Identify which cell holds the provided text, then report its [X, Y] central coordinate. 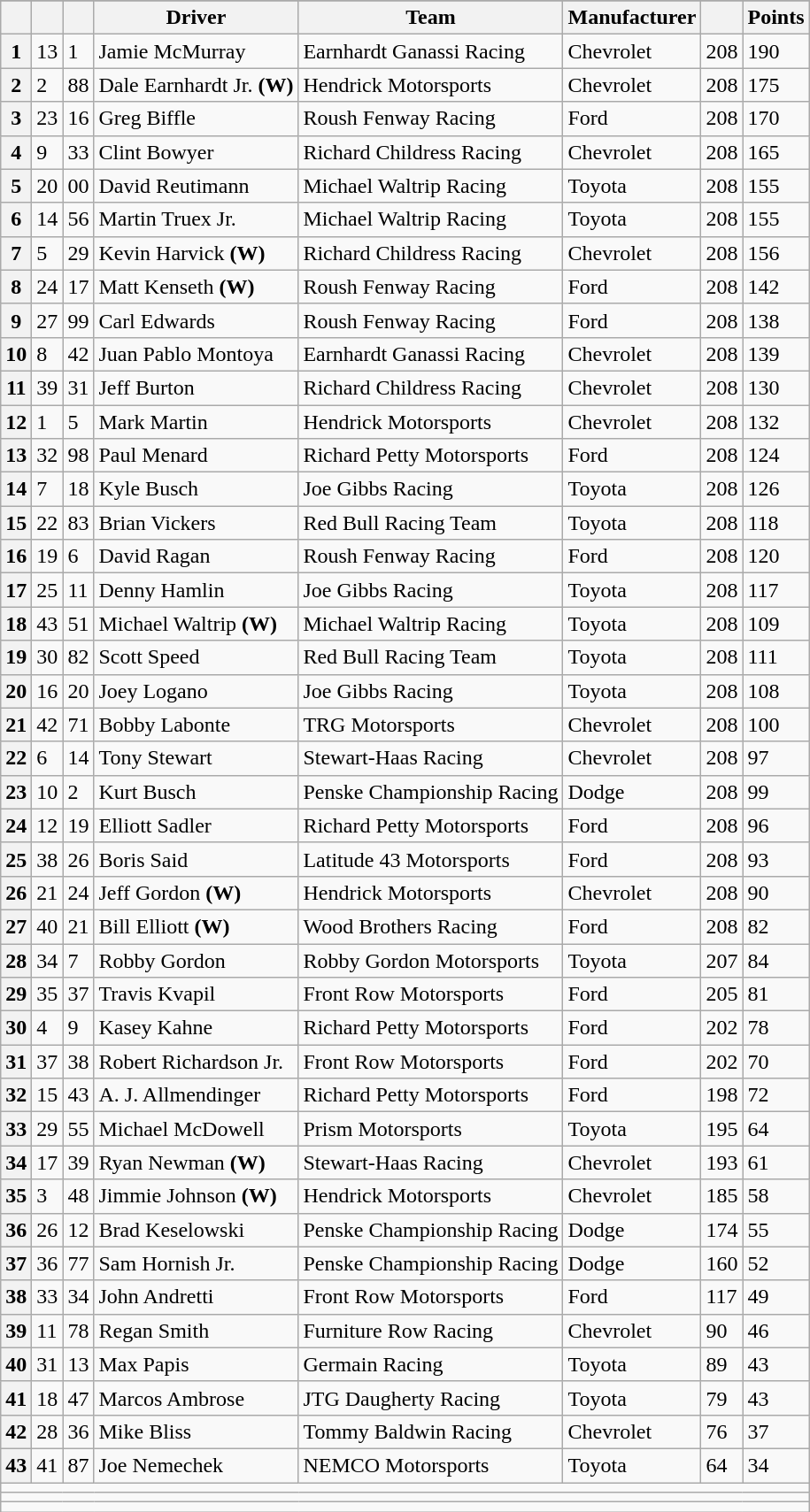
Dale Earnhardt Jr. (W) [197, 85]
Carl Edwards [197, 320]
Jeff Gordon (W) [197, 893]
Kyle Busch [197, 489]
Clint Bowyer [197, 152]
Jimmie Johnson (W) [197, 1196]
160 [722, 1263]
49 [775, 1297]
David Reutimann [197, 186]
Matt Kenseth (W) [197, 287]
185 [722, 1196]
Jamie McMurray [197, 51]
JTG Daugherty Racing [430, 1398]
205 [722, 994]
Michael Waltrip (W) [197, 624]
Martin Truex Jr. [197, 219]
John Andretti [197, 1297]
76 [722, 1431]
52 [775, 1263]
61 [775, 1163]
Furniture Row Racing [430, 1331]
142 [775, 287]
Latitude 43 Motorsports [430, 859]
Bill Elliott (W) [197, 926]
00 [78, 186]
93 [775, 859]
Mark Martin [197, 422]
170 [775, 119]
70 [775, 1062]
Ryan Newman (W) [197, 1163]
120 [775, 556]
Sam Hornish Jr. [197, 1263]
175 [775, 85]
Jeff Burton [197, 388]
Mike Bliss [197, 1431]
Max Papis [197, 1364]
193 [722, 1163]
96 [775, 825]
Regan Smith [197, 1331]
71 [78, 725]
56 [78, 219]
NEMCO Motorsports [430, 1465]
108 [775, 691]
Tony Stewart [197, 758]
Robby Gordon Motorsports [430, 960]
87 [78, 1465]
109 [775, 624]
Greg Biffle [197, 119]
A. J. Allmendinger [197, 1095]
Robert Richardson Jr. [197, 1062]
48 [78, 1196]
174 [722, 1230]
89 [722, 1364]
Joey Logano [197, 691]
TRG Motorsports [430, 725]
98 [78, 456]
Wood Brothers Racing [430, 926]
58 [775, 1196]
88 [78, 85]
Juan Pablo Montoya [197, 354]
72 [775, 1095]
Denny Hamlin [197, 590]
Kasey Kahne [197, 1028]
Boris Said [197, 859]
Kevin Harvick (W) [197, 253]
126 [775, 489]
111 [775, 657]
Robby Gordon [197, 960]
198 [722, 1095]
100 [775, 725]
81 [775, 994]
Marcos Ambrose [197, 1398]
David Ragan [197, 556]
Brad Keselowski [197, 1230]
83 [78, 523]
51 [78, 624]
124 [775, 456]
Points [775, 18]
Michael McDowell [197, 1129]
156 [775, 253]
84 [775, 960]
Germain Racing [430, 1364]
Brian Vickers [197, 523]
132 [775, 422]
118 [775, 523]
165 [775, 152]
Manufacturer [632, 18]
195 [722, 1129]
46 [775, 1331]
Team [430, 18]
Paul Menard [197, 456]
97 [775, 758]
130 [775, 388]
139 [775, 354]
Driver [197, 18]
Prism Motorsports [430, 1129]
190 [775, 51]
Joe Nemechek [197, 1465]
Bobby Labonte [197, 725]
138 [775, 320]
47 [78, 1398]
79 [722, 1398]
Elliott Sadler [197, 825]
207 [722, 960]
Kurt Busch [197, 792]
Travis Kvapil [197, 994]
Tommy Baldwin Racing [430, 1431]
Scott Speed [197, 657]
77 [78, 1263]
